Capture the cell that displays the provided text and extract its (X, Y) central coordinate. 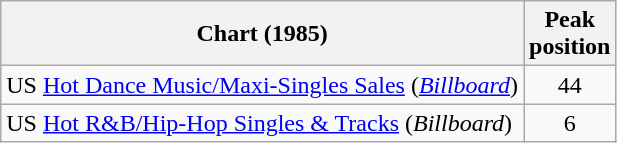
US Hot R&B/Hip-Hop Singles & Tracks (Billboard) (262, 123)
Peakposition (570, 34)
Chart (1985) (262, 34)
44 (570, 85)
US Hot Dance Music/Maxi-Singles Sales (Billboard) (262, 85)
6 (570, 123)
